From the cell containing the given text, extract its center point as (X, Y) coordinate. 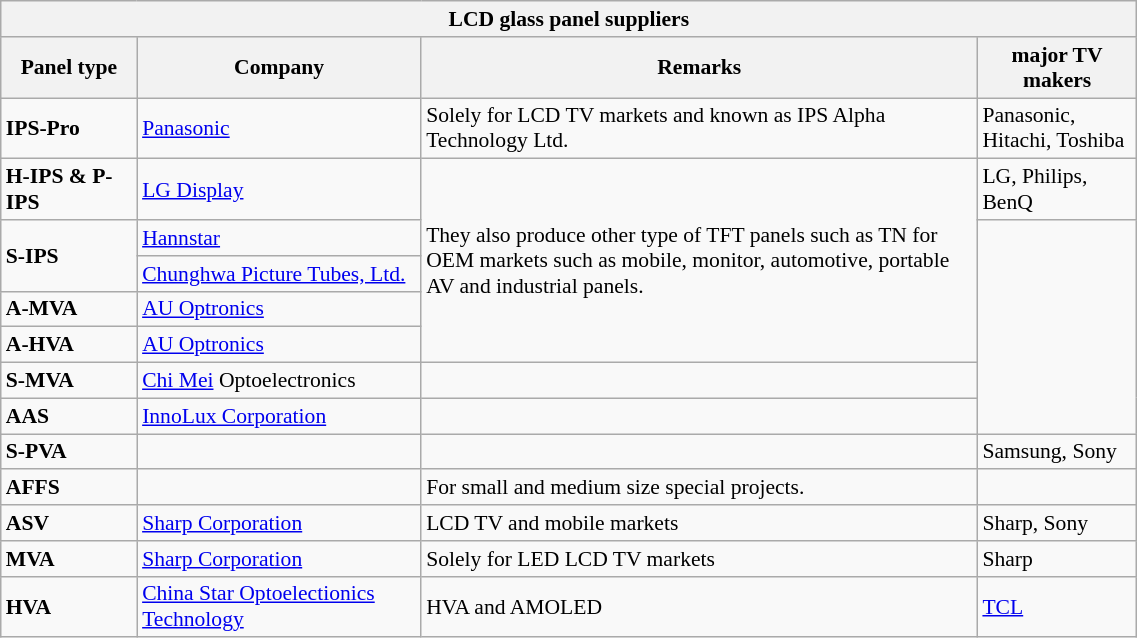
Hannstar (279, 238)
LG Display (279, 190)
Company (279, 68)
Chi Mei Optoelectronics (279, 381)
Chunghwa Picture Tubes, Ltd. (279, 274)
Panasonic, Hitachi, Toshiba (1056, 128)
S-PVA (69, 452)
MVA (69, 559)
Samsung, Sony (1056, 452)
S-MVA (69, 381)
Panasonic (279, 128)
A-MVA (69, 309)
TCL (1056, 606)
H-IPS & P-IPS (69, 190)
S-IPS (69, 256)
For small and medium size special projects. (699, 488)
ASV (69, 523)
IPS-Pro (69, 128)
LG, Philips, BenQ (1056, 190)
AFFS (69, 488)
major TV makers (1056, 68)
InnoLux Corporation (279, 416)
Sharp, Sony (1056, 523)
Solely for LCD TV markets and known as IPS Alpha Technology Ltd. (699, 128)
HVA (69, 606)
Solely for LED LCD TV markets (699, 559)
Panel type (69, 68)
LCD TV and mobile markets (699, 523)
They also produce other type of TFT panels such as TN for OEM markets such as mobile, monitor, automotive, portable AV and industrial panels. (699, 261)
A-HVA (69, 345)
AAS (69, 416)
HVA and AMOLED (699, 606)
LCD glass panel suppliers (569, 19)
Sharp (1056, 559)
China Star Optoelectionics Technology (279, 606)
Remarks (699, 68)
